Return (X, Y) of the center of cell containing provided text 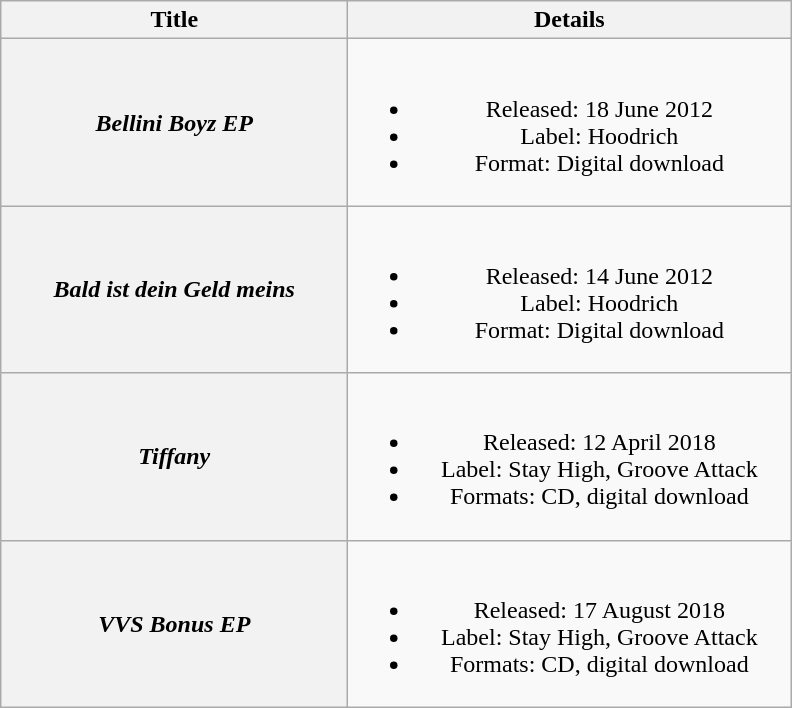
Released: 18 June 2012Label: HoodrichFormat: Digital download (570, 122)
Bald ist dein Geld meins (174, 290)
Released: 14 June 2012Label: HoodrichFormat: Digital download (570, 290)
Released: 12 April 2018Label: Stay High, Groove AttackFormats: CD, digital download (570, 456)
Details (570, 20)
Released: 17 August 2018Label: Stay High, Groove AttackFormats: CD, digital download (570, 624)
Bellini Boyz EP (174, 122)
Tiffany (174, 456)
Title (174, 20)
VVS Bonus EP (174, 624)
